Search for the cell housing the specified text and yield its (x, y) center coordinate. 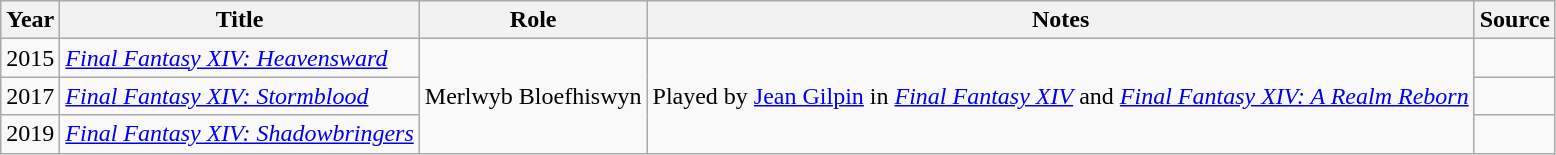
2019 (30, 134)
Source (1514, 20)
Role (533, 20)
2015 (30, 58)
Year (30, 20)
Final Fantasy XIV: Stormblood (240, 96)
Title (240, 20)
Notes (1060, 20)
Final Fantasy XIV: Shadowbringers (240, 134)
Played by Jean Gilpin in Final Fantasy XIV and Final Fantasy XIV: A Realm Reborn (1060, 96)
Merlwyb Bloefhiswyn (533, 96)
Final Fantasy XIV: Heavensward (240, 58)
2017 (30, 96)
